From the cell containing the given text, extract its center point as (X, Y) coordinate. 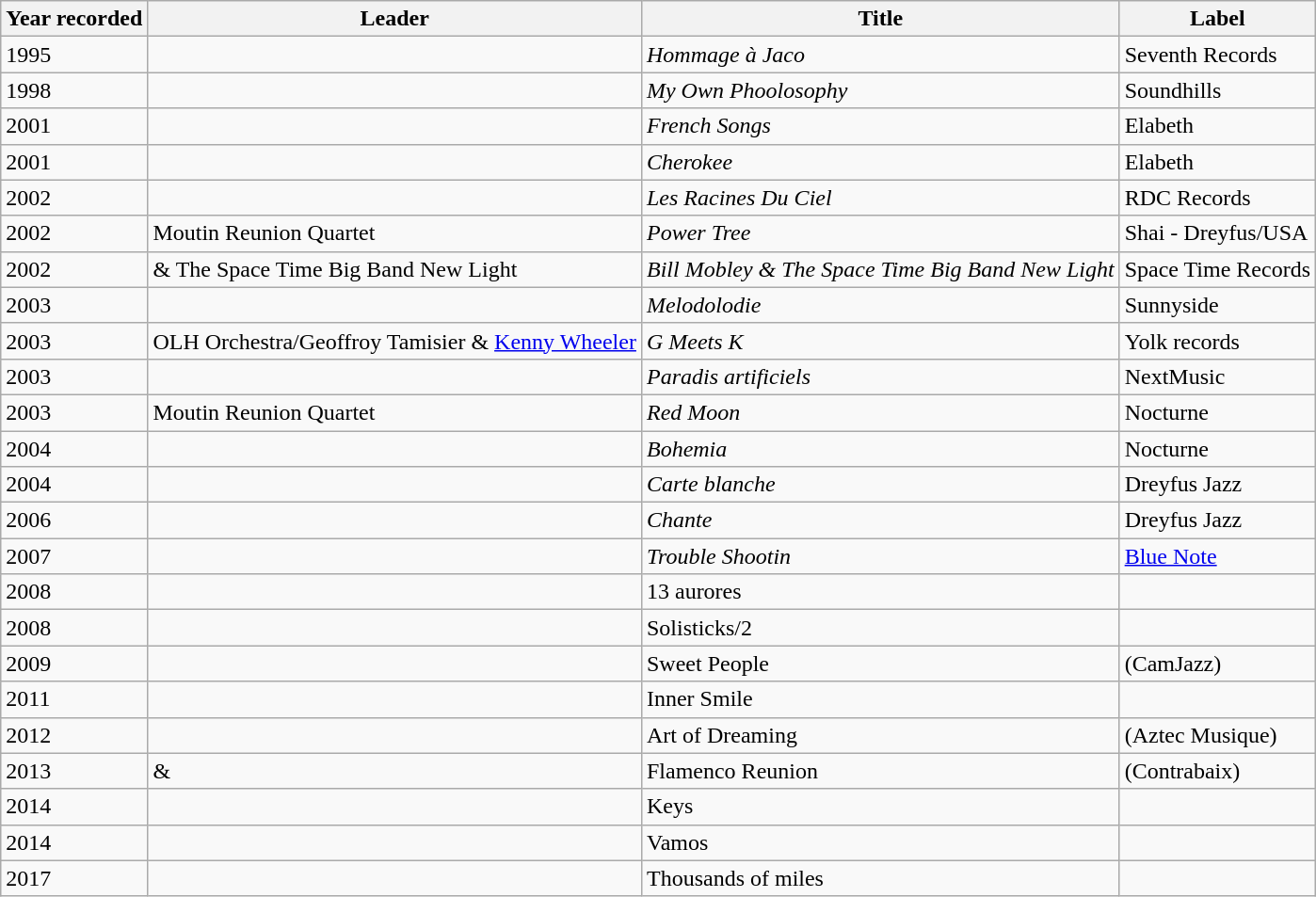
1995 (74, 55)
Soundhills (1217, 90)
Paradis artificiels (880, 376)
(Contrabaix) (1217, 771)
Flamenco Reunion (880, 771)
Label (1217, 19)
NextMusic (1217, 376)
Hommage à Jaco (880, 55)
2009 (74, 664)
Vamos (880, 842)
2011 (74, 699)
1998 (74, 90)
Red Moon (880, 412)
2013 (74, 771)
Blue Note (1217, 556)
13 aurores (880, 592)
Shai - Dreyfus/USA (1217, 233)
2007 (74, 556)
Year recorded (74, 19)
Carte blanche (880, 485)
Cherokee (880, 162)
& (395, 771)
Power Tree (880, 233)
2006 (74, 521)
Solisticks/2 (880, 628)
2012 (74, 735)
Sunnyside (1217, 305)
French Songs (880, 126)
2017 (74, 878)
Yolk records (1217, 341)
Title (880, 19)
Inner Smile (880, 699)
Trouble Shootin (880, 556)
Art of Dreaming (880, 735)
Bill Mobley & The Space Time Big Band New Light (880, 269)
RDC Records (1217, 198)
Leader (395, 19)
Les Racines Du Ciel (880, 198)
(CamJazz) (1217, 664)
& The Space Time Big Band New Light (395, 269)
My Own Phoolosophy (880, 90)
Chante (880, 521)
Melodolodie (880, 305)
Sweet People (880, 664)
Space Time Records (1217, 269)
G Meets K (880, 341)
Bohemia (880, 449)
Thousands of miles (880, 878)
Seventh Records (1217, 55)
(Aztec Musique) (1217, 735)
OLH Orchestra/Geoffroy Tamisier & Kenny Wheeler (395, 341)
Keys (880, 807)
